Identify which cell holds the provided text, then report its [X, Y] central coordinate. 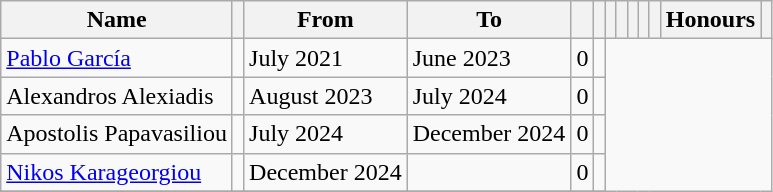
June 2023 [489, 58]
Honours [710, 20]
Nikos Karageorgiou [117, 172]
To [489, 20]
August 2023 [326, 96]
Apostolis Papavasiliou [117, 134]
Pablo García [117, 58]
Alexandros Alexiadis [117, 96]
July 2021 [326, 58]
Name [117, 20]
From [326, 20]
